Pinpoint the cell where the given text exists, returning its [x, y] midpoint coordinate. 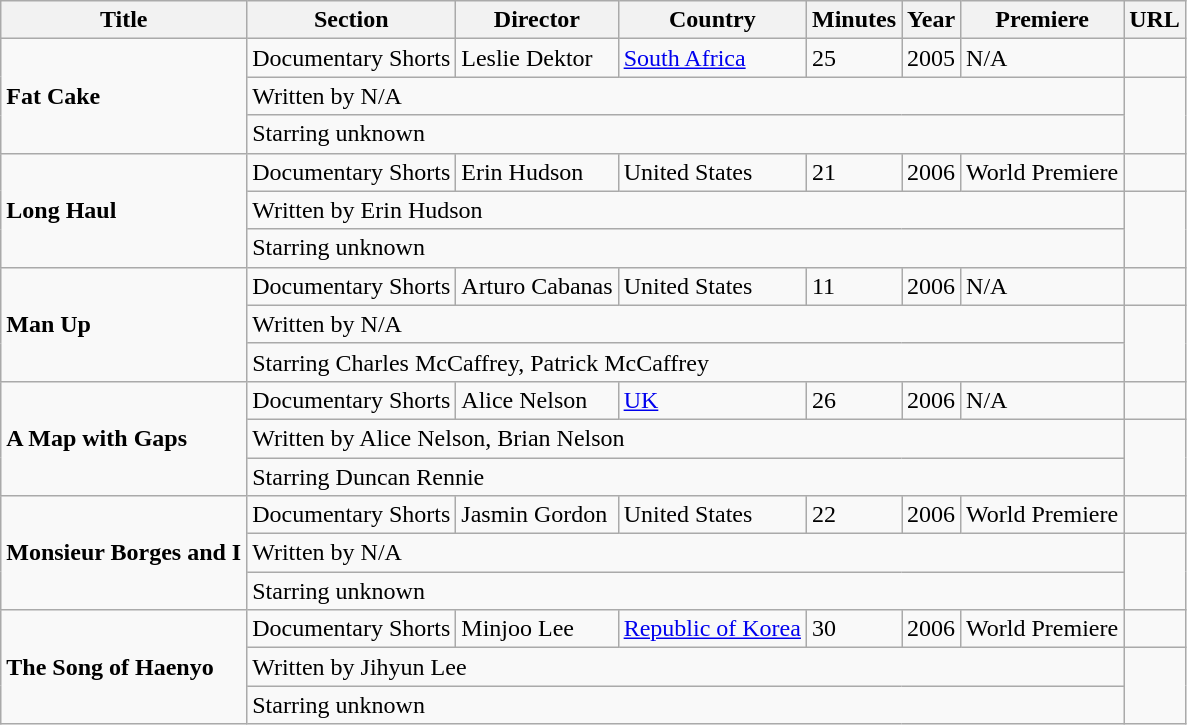
Section [352, 20]
Written by Alice Nelson, Brian Nelson [686, 438]
30 [854, 629]
Country [712, 20]
26 [854, 400]
Written by Erin Hudson [686, 210]
11 [854, 286]
Premiere [1042, 20]
Republic of Korea [712, 629]
Leslie Dektor [537, 58]
21 [854, 172]
25 [854, 58]
Long Haul [124, 210]
Starring Duncan Rennie [686, 477]
Man Up [124, 324]
UK [712, 400]
Starring Charles McCaffrey, Patrick McCaffrey [686, 362]
Jasmin Gordon [537, 515]
Fat Cake [124, 96]
Title [124, 20]
Director [537, 20]
Arturo Cabanas [537, 286]
The Song of Haenyo [124, 667]
2005 [932, 58]
Written by Jihyun Lee [686, 667]
Erin Hudson [537, 172]
22 [854, 515]
South Africa [712, 58]
Minutes [854, 20]
Year [932, 20]
Minjoo Lee [537, 629]
URL [1155, 20]
Alice Nelson [537, 400]
Monsieur Borges and I [124, 553]
A Map with Gaps [124, 438]
